Detect which cell encompasses the target text, then output its (X, Y) center coordinate. 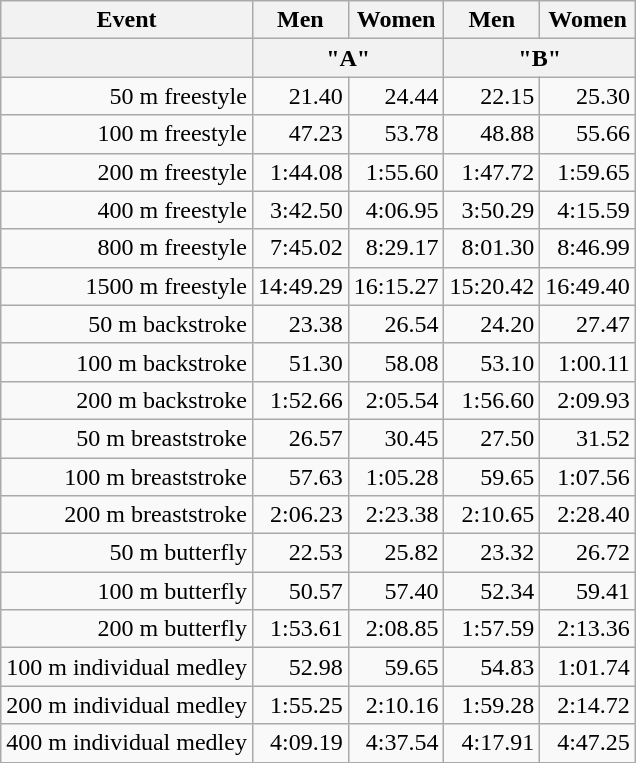
3:42.50 (300, 210)
1:52.66 (300, 400)
54.83 (492, 667)
200 m individual medley (127, 705)
2:08.85 (396, 629)
2:05.54 (396, 400)
1:05.28 (396, 477)
16:15.27 (396, 286)
53.10 (492, 362)
100 m freestyle (127, 134)
800 m freestyle (127, 248)
200 m breaststroke (127, 515)
57.40 (396, 591)
4:37.54 (396, 743)
14:49.29 (300, 286)
30.45 (396, 438)
1500 m freestyle (127, 286)
1:59.28 (492, 705)
8:46.99 (588, 248)
8:29.17 (396, 248)
58.08 (396, 362)
27.50 (492, 438)
23.32 (492, 553)
50 m freestyle (127, 96)
50 m breaststroke (127, 438)
4:17.91 (492, 743)
1:00.11 (588, 362)
52.98 (300, 667)
1:57.59 (492, 629)
2:10.65 (492, 515)
31.52 (588, 438)
4:15.59 (588, 210)
200 m butterfly (127, 629)
16:49.40 (588, 286)
100 m individual medley (127, 667)
50 m backstroke (127, 324)
48.88 (492, 134)
4:09.19 (300, 743)
59.41 (588, 591)
3:50.29 (492, 210)
400 m freestyle (127, 210)
25.30 (588, 96)
21.40 (300, 96)
2:23.38 (396, 515)
15:20.42 (492, 286)
2:09.93 (588, 400)
2:14.72 (588, 705)
4:06.95 (396, 210)
1:07.56 (588, 477)
100 m backstroke (127, 362)
200 m freestyle (127, 172)
1:53.61 (300, 629)
100 m butterfly (127, 591)
1:56.60 (492, 400)
2:10.16 (396, 705)
26.54 (396, 324)
22.53 (300, 553)
50 m butterfly (127, 553)
51.30 (300, 362)
1:55.25 (300, 705)
1:55.60 (396, 172)
26.57 (300, 438)
2:28.40 (588, 515)
2:06.23 (300, 515)
50.57 (300, 591)
53.78 (396, 134)
47.23 (300, 134)
24.20 (492, 324)
23.38 (300, 324)
"B" (540, 58)
26.72 (588, 553)
1:59.65 (588, 172)
Event (127, 20)
1:47.72 (492, 172)
8:01.30 (492, 248)
24.44 (396, 96)
1:44.08 (300, 172)
100 m breaststroke (127, 477)
27.47 (588, 324)
52.34 (492, 591)
"A" (348, 58)
2:13.36 (588, 629)
57.63 (300, 477)
1:01.74 (588, 667)
200 m backstroke (127, 400)
7:45.02 (300, 248)
4:47.25 (588, 743)
400 m individual medley (127, 743)
55.66 (588, 134)
25.82 (396, 553)
22.15 (492, 96)
